Provide the (X, Y) coordinate of the cell's center where the given text is located.  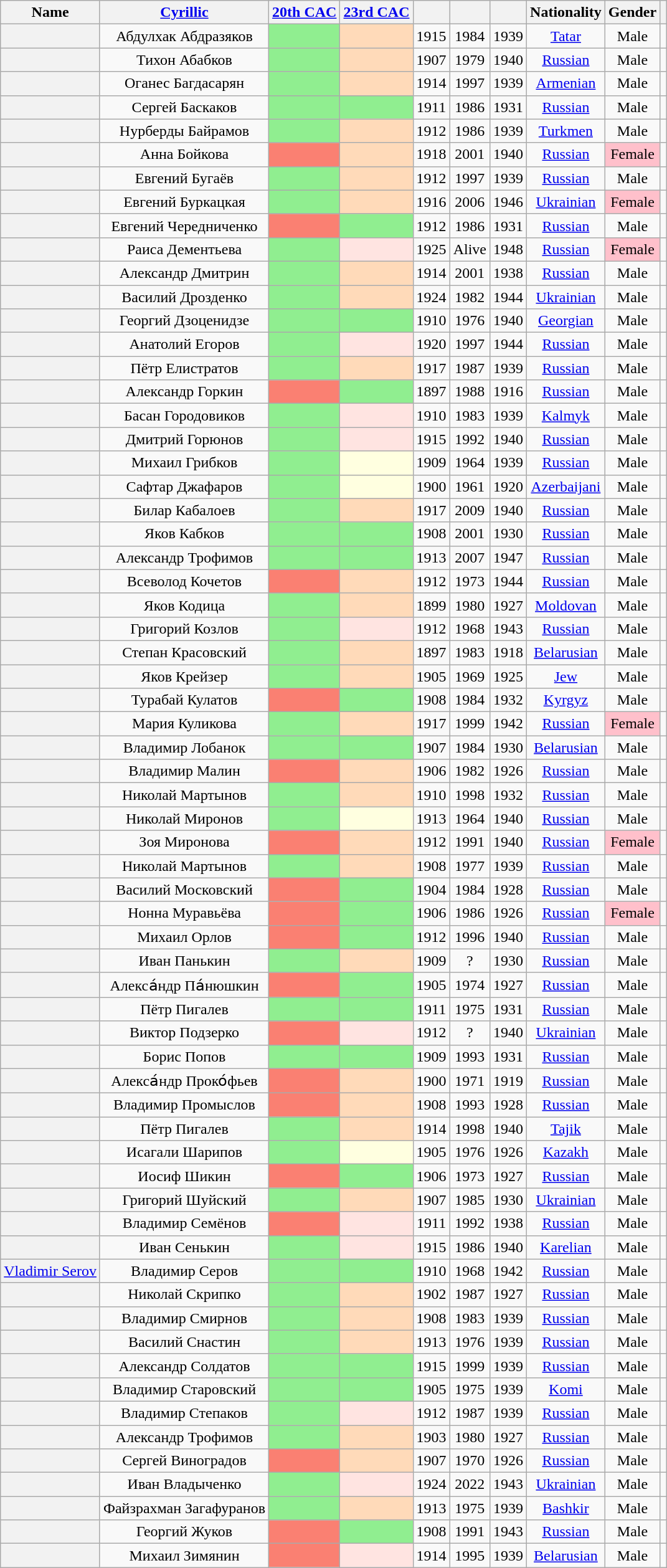
Владимир Промыслов (184, 1105)
Иван Панькин (184, 961)
1977 (470, 866)
Nationality (566, 12)
Jew (566, 676)
Vladimir Serov (50, 1271)
Исагали Шарипов (184, 1152)
Gender (632, 12)
1995 (470, 1556)
1974 (470, 985)
Komi (566, 1389)
Azerbaijani (566, 487)
Анатолий Егоров (184, 344)
Алекса́ндр Проко́фьев (184, 1081)
Владимир Смирнов (184, 1318)
Alive (470, 249)
1988 (470, 392)
2006 (470, 202)
Александр Солдатов (184, 1366)
1969 (470, 676)
1899 (431, 605)
Georgian (566, 321)
Tajik (566, 1129)
Tatar (566, 36)
Борис Попов (184, 1057)
Armenian (566, 83)
Михаил Орлов (184, 937)
Александр Дмитрин (184, 273)
Абдулхак Абдразяков (184, 36)
Виктор Подзерко (184, 1033)
Раиса Дементьева (184, 249)
Анна Бойкова (184, 154)
1904 (431, 890)
Николай Миронов (184, 819)
1946 (508, 202)
Михаил Грибков (184, 463)
Cyrillic (184, 12)
Владимир Лобанок (184, 748)
Василий Московский (184, 890)
Василий Дрозденко (184, 297)
Сергей Виноградов (184, 1461)
2022 (470, 1485)
Kazakh (566, 1152)
Kyrgyz (566, 700)
1996 (470, 937)
Владимир Малин (184, 771)
1961 (470, 487)
Name (50, 12)
Владимир Степаков (184, 1413)
1971 (470, 1081)
Алекса́ндр Па́нюшкин (184, 985)
Нурберды Байрамов (184, 131)
Александр Горкин (184, 392)
1902 (431, 1295)
Яков Крейзер (184, 676)
Сергей Баскаков (184, 107)
Turkmen (566, 131)
Евгений Буркацкая (184, 202)
Оганес Багдасарян (184, 83)
1919 (508, 1081)
Степан Красовский (184, 652)
Билар Кабалоев (184, 510)
Тихон Абабков (184, 60)
Георгий Дзоценидзе (184, 321)
Басан Городовиков (184, 416)
23rd CAC (376, 12)
2009 (470, 510)
Турабай Кулатов (184, 700)
Евгений Чередниченко (184, 226)
1903 (431, 1437)
Всеволод Кочетов (184, 581)
Николай Скрипко (184, 1295)
Владимир Старовский (184, 1389)
1979 (470, 60)
2007 (470, 558)
Владимир Семёнов (184, 1224)
Пётр Елистратов (184, 368)
1985 (470, 1200)
Зоя Миронова (184, 842)
Василий Снастин (184, 1342)
1970 (470, 1461)
1948 (508, 249)
Иван Владыченко (184, 1485)
Иван Сенькин (184, 1247)
Григорий Шуйский (184, 1200)
Яков Кабков (184, 534)
Михаил Зимянин (184, 1556)
Яков Кодица (184, 605)
Файзрахман Загафуранов (184, 1508)
20th CAC (305, 12)
Мария Куликова (184, 724)
Нонна Муравьёва (184, 913)
Moldovan (566, 605)
Karelian (566, 1247)
Bashkir (566, 1508)
Евгений Бугаёв (184, 178)
Владимир Серов (184, 1271)
Георгий Жуков (184, 1532)
Сафтар Джафаров (184, 487)
Kalmyk (566, 416)
Григорий Козлов (184, 629)
Дмитрий Горюнов (184, 439)
1947 (508, 558)
Иосиф Шикин (184, 1176)
